Detect which cell encompasses the target text, then output its [x, y] center coordinate. 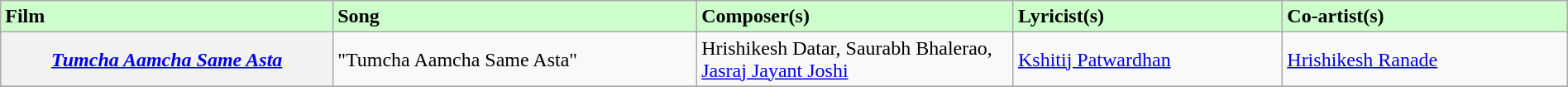
Film [167, 17]
Hrishikesh Ranade [1425, 60]
Co-artist(s) [1425, 17]
Song [515, 17]
Hrishikesh Datar, Saurabh Bhalerao, Jasraj Jayant Joshi [855, 60]
"Tumcha Aamcha Same Asta" [515, 60]
Tumcha Aamcha Same Asta [167, 60]
Composer(s) [855, 17]
Kshitij Patwardhan [1148, 60]
Lyricist(s) [1148, 17]
